Identify which cell holds the provided text, then report its (x, y) central coordinate. 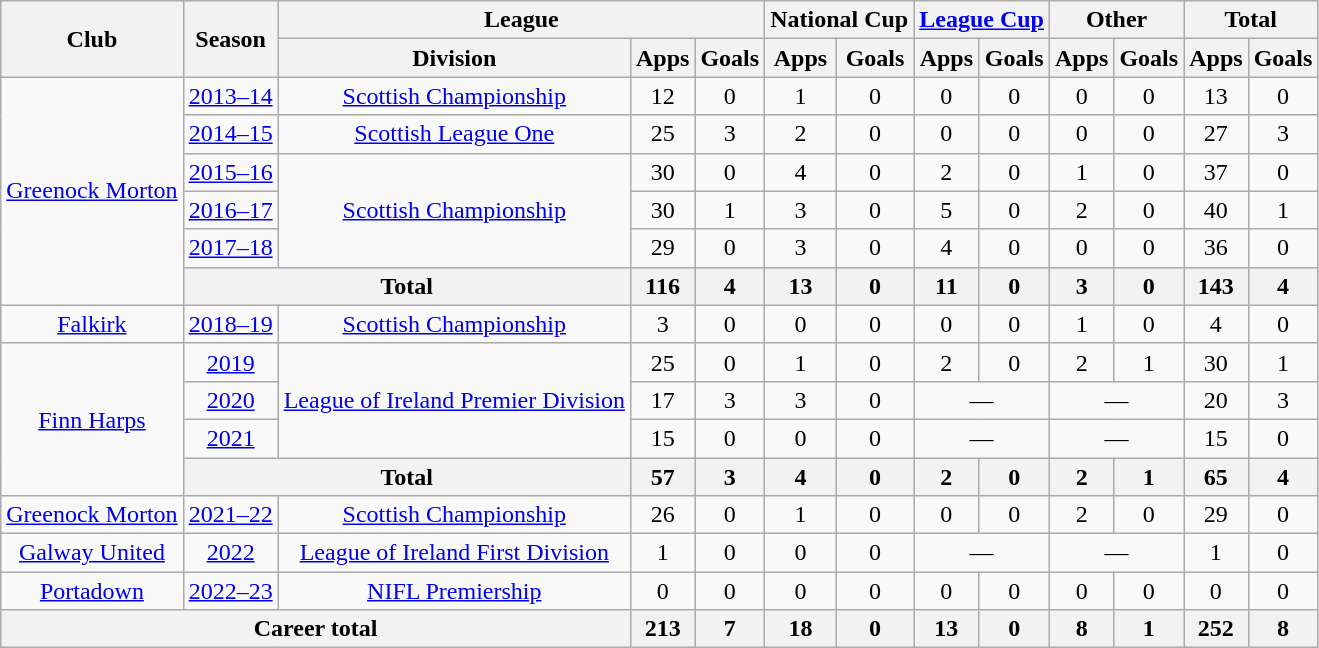
36 (1216, 248)
Galway United (92, 553)
18 (801, 629)
20 (1216, 400)
5 (946, 210)
7 (730, 629)
2017–18 (230, 248)
2016–17 (230, 210)
2014–15 (230, 134)
37 (1216, 172)
Falkirk (92, 324)
2018–19 (230, 324)
2020 (230, 400)
Portadown (92, 591)
57 (662, 477)
12 (662, 96)
Scottish League One (454, 134)
2021–22 (230, 515)
2013–14 (230, 96)
143 (1216, 286)
213 (662, 629)
League Cup (982, 20)
40 (1216, 210)
League of Ireland Premier Division (454, 400)
2019 (230, 362)
2022–23 (230, 591)
National Cup (840, 20)
65 (1216, 477)
2021 (230, 438)
Club (92, 39)
27 (1216, 134)
League of Ireland First Division (454, 553)
116 (662, 286)
Finn Harps (92, 419)
2015–16 (230, 172)
26 (662, 515)
Division (454, 58)
11 (946, 286)
Career total (316, 629)
NIFL Premiership (454, 591)
17 (662, 400)
League (521, 20)
2022 (230, 553)
Season (230, 39)
252 (1216, 629)
Other (1116, 20)
